Determine the (x, y) coordinate at the center of the cell enclosing the given text.  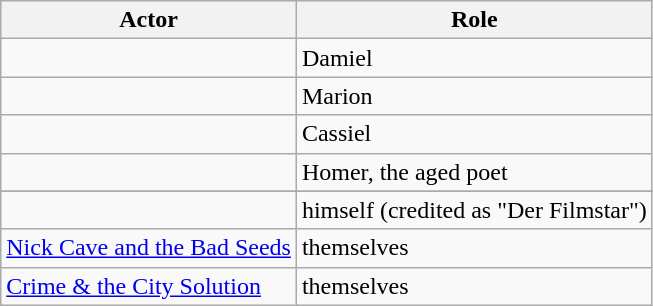
Cassiel (474, 134)
Marion (474, 96)
Damiel (474, 58)
Role (474, 20)
Crime & the City Solution (149, 286)
Homer, the aged poet (474, 172)
Actor (149, 20)
Nick Cave and the Bad Seeds (149, 248)
himself (credited as "Der Filmstar") (474, 210)
